Find where the given text appears and provide that cell's center as [X, Y] coordinate. 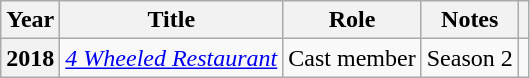
Title [172, 20]
Role [352, 20]
Cast member [352, 58]
Notes [470, 20]
Season 2 [470, 58]
4 Wheeled Restaurant [172, 58]
Year [30, 20]
2018 [30, 58]
